For the text-containing cell, return its midpoint in (x, y) coordinate format. 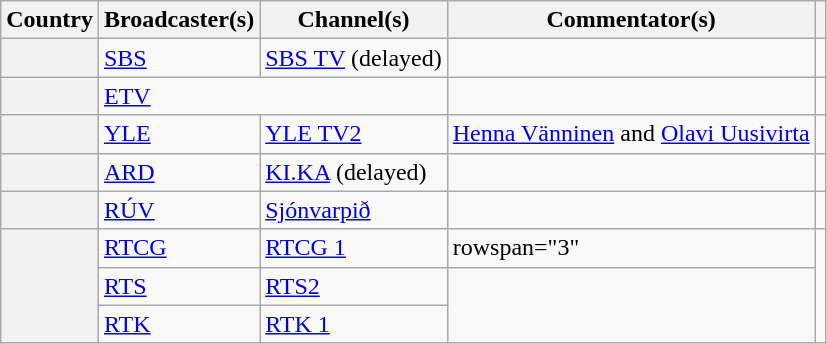
ARD (178, 172)
Commentator(s) (631, 20)
RTS (178, 286)
YLE (178, 134)
Country (50, 20)
RTK 1 (354, 324)
RTCG 1 (354, 248)
RTCG (178, 248)
Henna Vänninen and Olavi Uusivirta (631, 134)
ETV (272, 96)
Sjónvarpið (354, 210)
Broadcaster(s) (178, 20)
Channel(s) (354, 20)
RTS2 (354, 286)
rowspan="3" (631, 248)
RTK (178, 324)
SBS TV (delayed) (354, 58)
SBS (178, 58)
YLE TV2 (354, 134)
RÚV (178, 210)
KI.KA (delayed) (354, 172)
